Locate the cell with the specified text and output its [X, Y] center coordinate. 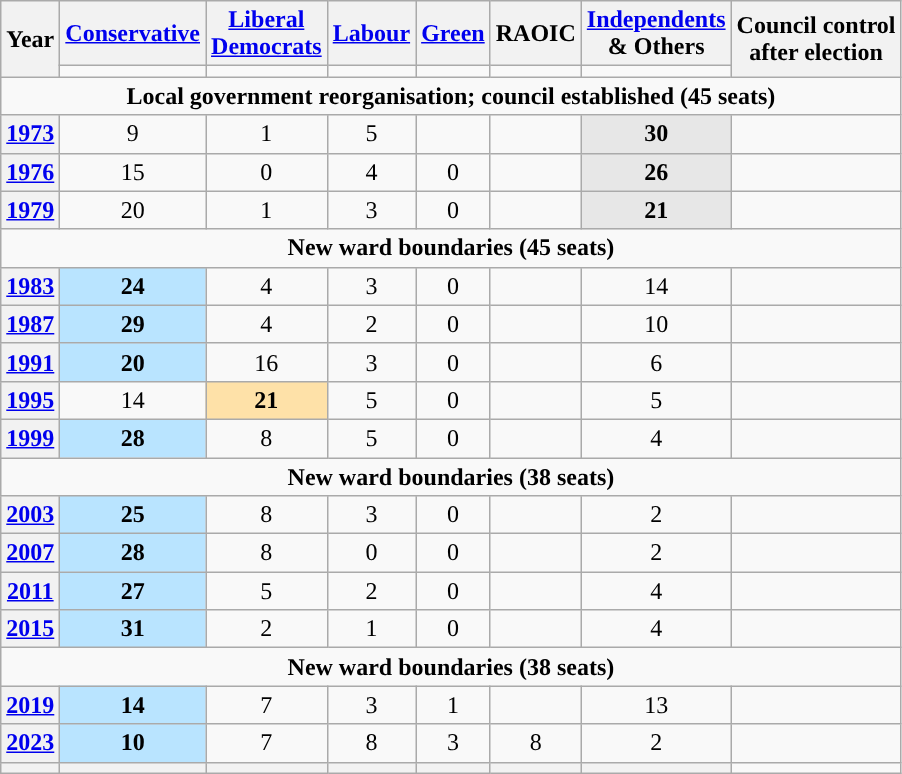
9 [133, 134]
2019 [30, 705]
Independents& Others [656, 34]
13 [656, 705]
31 [133, 629]
1976 [30, 172]
2023 [30, 743]
15 [133, 172]
1987 [30, 324]
6 [656, 362]
Local government reorganisation; council established (45 seats) [451, 96]
1973 [30, 134]
25 [133, 515]
1983 [30, 286]
Council controlafter election [816, 39]
29 [133, 324]
Liberal Democrats [267, 34]
Conservative [133, 34]
2015 [30, 629]
2003 [30, 515]
RAOIC [536, 34]
26 [656, 172]
New ward boundaries (45 seats) [451, 248]
Green [454, 34]
1991 [30, 362]
16 [267, 362]
1995 [30, 400]
30 [656, 134]
Labour [371, 34]
2007 [30, 553]
1999 [30, 438]
1979 [30, 210]
Year [30, 39]
24 [133, 286]
27 [133, 591]
2011 [30, 591]
